Search for the cell housing the specified text and yield its [x, y] center coordinate. 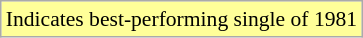
Indicates best-performing single of 1981 [182, 19]
